Search for the cell housing the specified text and yield its (X, Y) center coordinate. 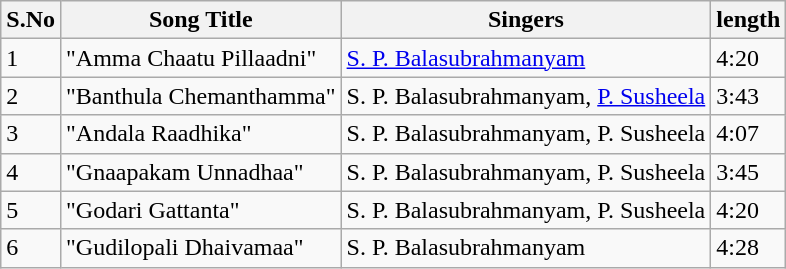
5 (31, 210)
length (748, 20)
3:45 (748, 172)
S.No (31, 20)
3 (31, 134)
"Banthula Chemanthamma" (200, 96)
1 (31, 58)
"Godari Gattanta" (200, 210)
Song Title (200, 20)
"Andala Raadhika" (200, 134)
3:43 (748, 96)
4 (31, 172)
Singers (526, 20)
"Gnaapakam Unnadhaa" (200, 172)
"Gudilopali Dhaivamaa" (200, 248)
6 (31, 248)
4:07 (748, 134)
2 (31, 96)
"Amma Chaatu Pillaadni" (200, 58)
4:28 (748, 248)
